Find where the given text appears and provide that cell's center as (X, Y) coordinate. 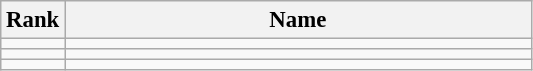
Rank (33, 20)
Name (298, 20)
